Scan for the cell matching the given text and deliver its [X, Y] coordinate at center. 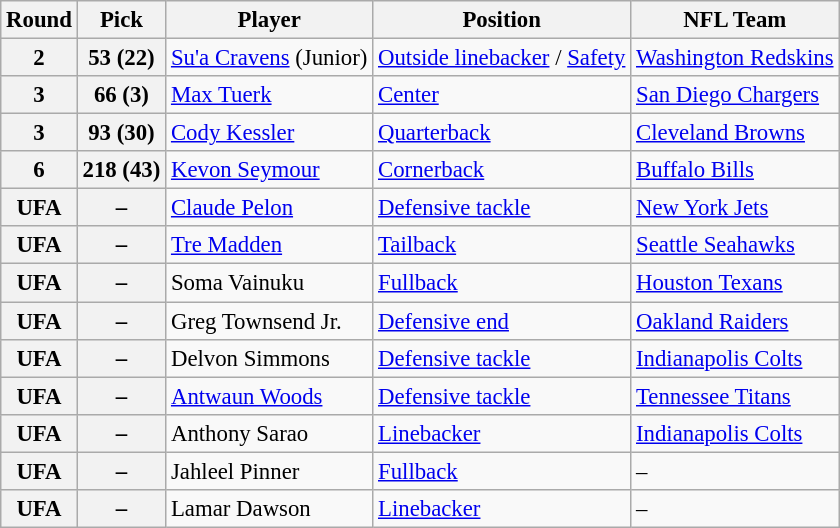
Player [270, 20]
NFL Team [735, 20]
Cornerback [502, 170]
Claude Pelon [270, 208]
Center [502, 95]
San Diego Chargers [735, 95]
Outside linebacker / Safety [502, 58]
Max Tuerk [270, 95]
Quarterback [502, 133]
Cleveland Browns [735, 133]
53 (22) [121, 58]
Kevon Seymour [270, 170]
Tailback [502, 245]
Tennessee Titans [735, 396]
Anthony Sarao [270, 433]
Antwaun Woods [270, 396]
93 (30) [121, 133]
Lamar Dawson [270, 509]
Su'a Cravens (Junior) [270, 58]
Position [502, 20]
66 (3) [121, 95]
218 (43) [121, 170]
Round [39, 20]
Buffalo Bills [735, 170]
Washington Redskins [735, 58]
Greg Townsend Jr. [270, 321]
6 [39, 170]
2 [39, 58]
Seattle Seahawks [735, 245]
Soma Vainuku [270, 283]
Jahleel Pinner [270, 471]
Houston Texans [735, 283]
Oakland Raiders [735, 321]
Defensive end [502, 321]
Cody Kessler [270, 133]
Tre Madden [270, 245]
Delvon Simmons [270, 358]
Pick [121, 20]
New York Jets [735, 208]
